Capture the cell that displays the provided text and extract its (X, Y) central coordinate. 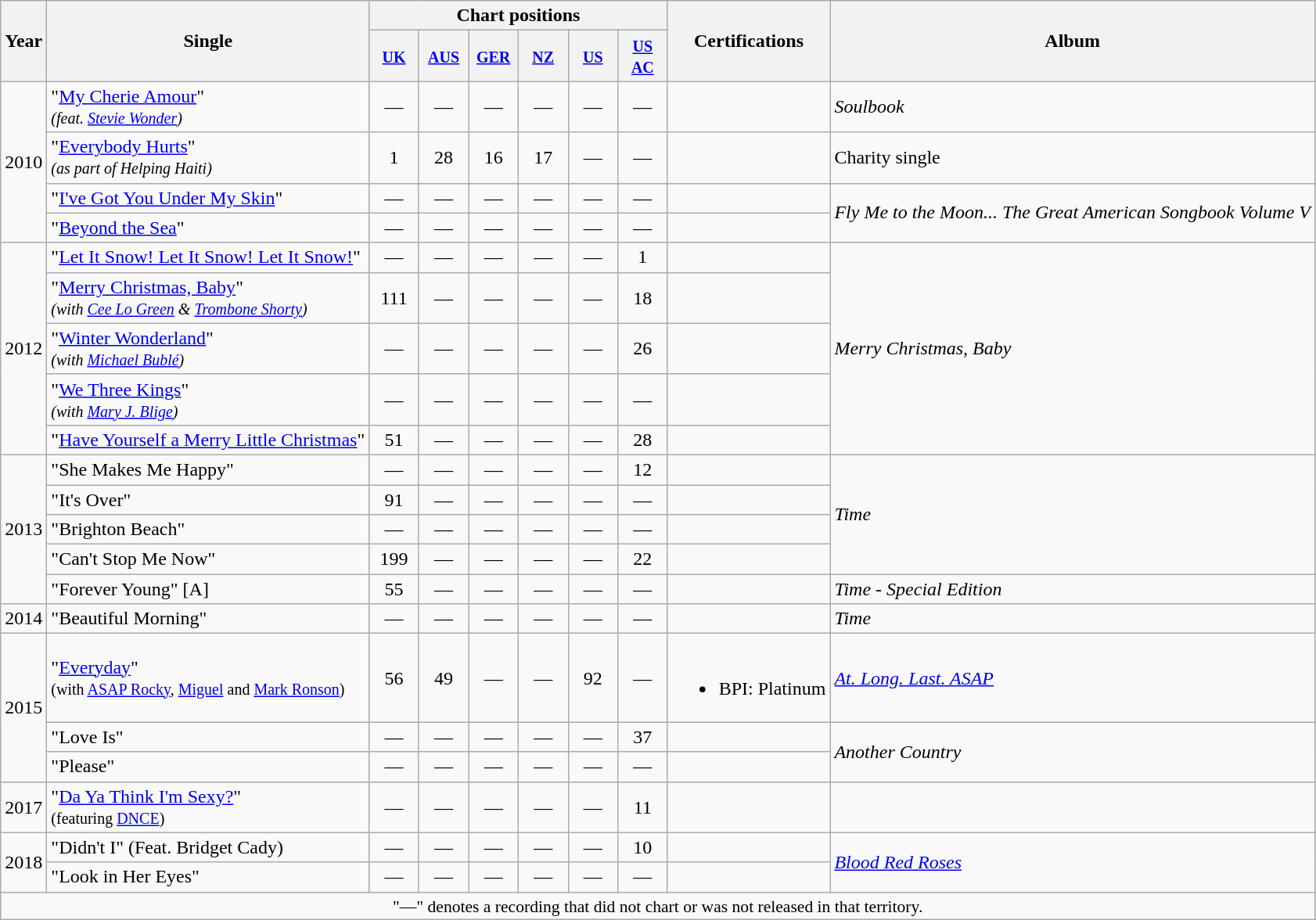
Time - Special Edition (1073, 589)
"Everyday" (with ASAP Rocky, Miguel and Mark Ronson) (208, 677)
"Can't Stop Me Now" (208, 559)
2015 (23, 707)
"Brighton Beach" (208, 530)
"It's Over" (208, 500)
"I've Got You Under My Skin" (208, 198)
"Have Yourself a Merry Little Christmas" (208, 440)
US (593, 56)
"Let It Snow! Let It Snow! Let It Snow!" (208, 257)
BPI: Platinum (749, 677)
Charity single (1073, 158)
56 (394, 677)
17 (543, 158)
Certifications (749, 41)
USAC (643, 56)
2014 (23, 619)
49 (444, 677)
111 (394, 297)
2012 (23, 349)
Another Country (1073, 752)
51 (394, 440)
22 (643, 559)
"Forever Young" [A] (208, 589)
199 (394, 559)
12 (643, 469)
16 (494, 158)
GER (494, 56)
2018 (23, 862)
NZ (543, 56)
Blood Red Roses (1073, 862)
Year (23, 41)
"Look in Her Eyes" (208, 877)
Fly Me to the Moon... The Great American Songbook Volume V (1073, 213)
UK (394, 56)
"—" denotes a recording that did not chart or was not released in that territory. (658, 906)
Merry Christmas, Baby (1073, 349)
"Winter Wonderland"(with Michael Bublé) (208, 349)
AUS (444, 56)
2013 (23, 529)
"Beautiful Morning" (208, 619)
10 (643, 847)
"Love Is" (208, 737)
At. Long. Last. ASAP (1073, 677)
"Please" (208, 767)
"My Cherie Amour"(feat. Stevie Wonder) (208, 106)
"Da Ya Think I'm Sexy?"(featuring DNCE) (208, 807)
"Merry Christmas, Baby"(with Cee Lo Green & Trombone Shorty) (208, 297)
Album (1073, 41)
"We Three Kings"(with Mary J. Blige) (208, 399)
"Beyond the Sea" (208, 228)
55 (394, 589)
Soulbook (1073, 106)
2017 (23, 807)
"She Makes Me Happy" (208, 469)
Single (208, 41)
2010 (23, 162)
Chart positions (518, 16)
37 (643, 737)
"Everybody Hurts"(as part of Helping Haiti) (208, 158)
11 (643, 807)
18 (643, 297)
"Didn't I" (Feat. Bridget Cady) (208, 847)
91 (394, 500)
92 (593, 677)
26 (643, 349)
